Locate the cell with the specified text and output its (x, y) center coordinate. 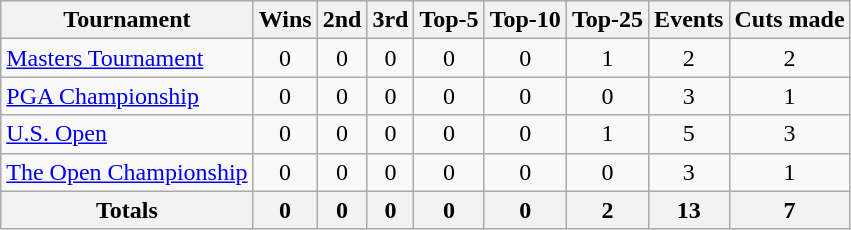
U.S. Open (127, 134)
Events (689, 20)
2nd (342, 20)
7 (790, 210)
PGA Championship (127, 96)
Wins (285, 20)
Top-25 (607, 20)
Top-10 (525, 20)
Cuts made (790, 20)
13 (689, 210)
Totals (127, 210)
Masters Tournament (127, 58)
Top-5 (449, 20)
3rd (390, 20)
The Open Championship (127, 172)
5 (689, 134)
Tournament (127, 20)
